For the text-containing cell, return its midpoint in (x, y) coordinate format. 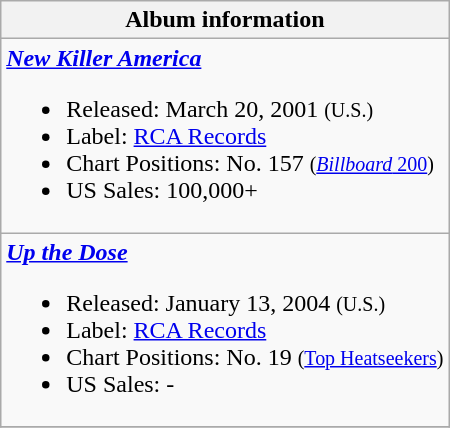
Album information (225, 20)
Up the DoseReleased: January 13, 2004 (U.S.)Label: RCA RecordsChart Positions: No. 19 (Top Heatseekers)US Sales: - (225, 330)
New Killer AmericaReleased: March 20, 2001 (U.S.)Label: RCA RecordsChart Positions: No. 157 (Billboard 200)US Sales: 100,000+ (225, 136)
